Pinpoint the cell where the given text exists, returning its (X, Y) midpoint coordinate. 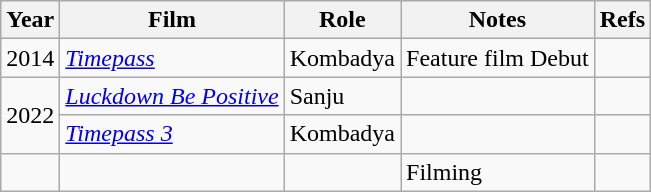
Timepass (172, 58)
Luckdown Be Positive (172, 96)
Film (172, 20)
Refs (622, 20)
Timepass 3 (172, 134)
2014 (30, 58)
2022 (30, 115)
Sanju (342, 96)
Role (342, 20)
Notes (498, 20)
Filming (498, 172)
Feature film Debut (498, 58)
Year (30, 20)
